Find where the given text appears and provide that cell's center as (X, Y) coordinate. 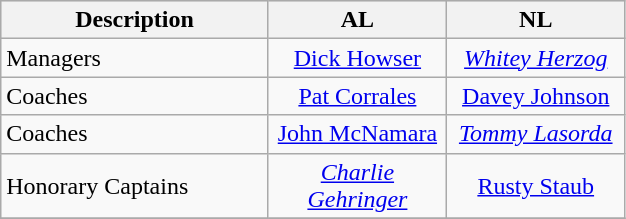
Charlie Gehringer (357, 186)
Davey Johnson (536, 96)
Honorary Captains (134, 186)
AL (357, 20)
Dick Howser (357, 58)
Description (134, 20)
John McNamara (357, 134)
Pat Corrales (357, 96)
Tommy Lasorda (536, 134)
Rusty Staub (536, 186)
NL (536, 20)
Whitey Herzog (536, 58)
Managers (134, 58)
